Search for the cell housing the specified text and yield its [X, Y] center coordinate. 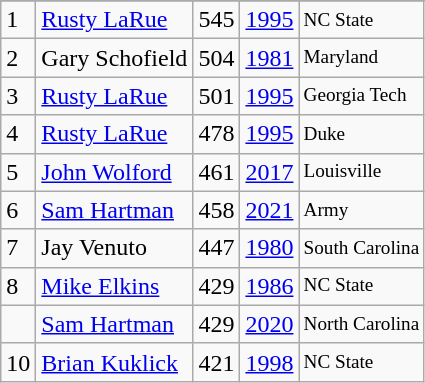
1986 [270, 286]
North Carolina [362, 324]
501 [216, 96]
10 [18, 362]
478 [216, 134]
1998 [270, 362]
2 [18, 58]
5 [18, 172]
Louisville [362, 172]
504 [216, 58]
2021 [270, 210]
1 [18, 20]
458 [216, 210]
South Carolina [362, 248]
4 [18, 134]
461 [216, 172]
1980 [270, 248]
7 [18, 248]
Georgia Tech [362, 96]
Mike Elkins [114, 286]
6 [18, 210]
1981 [270, 58]
Duke [362, 134]
Army [362, 210]
2017 [270, 172]
545 [216, 20]
2020 [270, 324]
8 [18, 286]
Maryland [362, 58]
John Wolford [114, 172]
447 [216, 248]
421 [216, 362]
Jay Venuto [114, 248]
Gary Schofield [114, 58]
Brian Kuklick [114, 362]
3 [18, 96]
